From the cell containing the given text, extract its center point as (X, Y) coordinate. 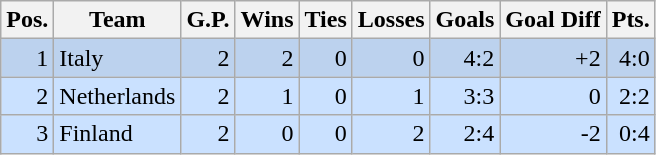
3 (28, 134)
Goals (465, 20)
Finland (118, 134)
Pts. (630, 20)
0:4 (630, 134)
4:0 (630, 58)
Italy (118, 58)
Pos. (28, 20)
Goal Diff (553, 20)
4:2 (465, 58)
3:3 (465, 96)
G.P. (208, 20)
2:2 (630, 96)
Netherlands (118, 96)
Losses (391, 20)
-2 (553, 134)
2:4 (465, 134)
Wins (267, 20)
+2 (553, 58)
Ties (326, 20)
Team (118, 20)
